Pinpoint the cell where the given text exists, returning its [x, y] midpoint coordinate. 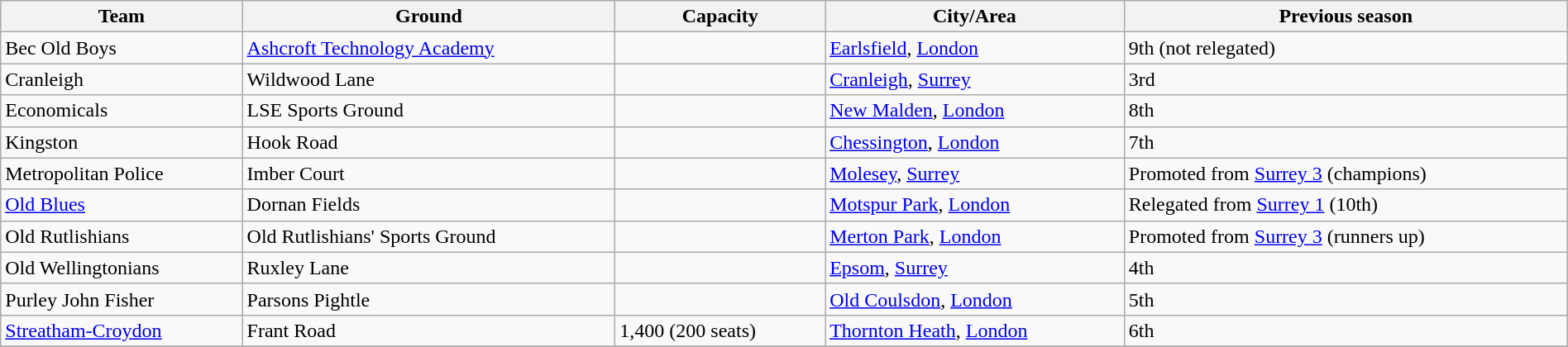
Earlsfield, London [975, 48]
Metropolitan Police [122, 173]
New Malden, London [975, 111]
Purley John Fisher [122, 299]
Frant Road [428, 330]
Ground [428, 17]
Hook Road [428, 142]
Imber Court [428, 173]
7th [1346, 142]
Previous season [1346, 17]
Promoted from Surrey 3 (runners up) [1346, 236]
Parsons Pightle [428, 299]
6th [1346, 330]
Promoted from Surrey 3 (champions) [1346, 173]
Ruxley Lane [428, 268]
5th [1346, 299]
Cranleigh, Surrey [975, 79]
Motspur Park, London [975, 205]
Epsom, Surrey [975, 268]
Wildwood Lane [428, 79]
Merton Park, London [975, 236]
Old Blues [122, 205]
Old Rutlishians [122, 236]
3rd [1346, 79]
Chessington, London [975, 142]
Cranleigh [122, 79]
Thornton Heath, London [975, 330]
8th [1346, 111]
Ashcroft Technology Academy [428, 48]
Kingston [122, 142]
LSE Sports Ground [428, 111]
Streatham-Croydon [122, 330]
Capacity [720, 17]
Dornan Fields [428, 205]
9th (not relegated) [1346, 48]
Relegated from Surrey 1 (10th) [1346, 205]
Economicals [122, 111]
Molesey, Surrey [975, 173]
Old Coulsdon, London [975, 299]
4th [1346, 268]
Old Wellingtonians [122, 268]
City/Area [975, 17]
1,400 (200 seats) [720, 330]
Old Rutlishians' Sports Ground [428, 236]
Bec Old Boys [122, 48]
Team [122, 17]
